Search for the cell housing the specified text and yield its (X, Y) center coordinate. 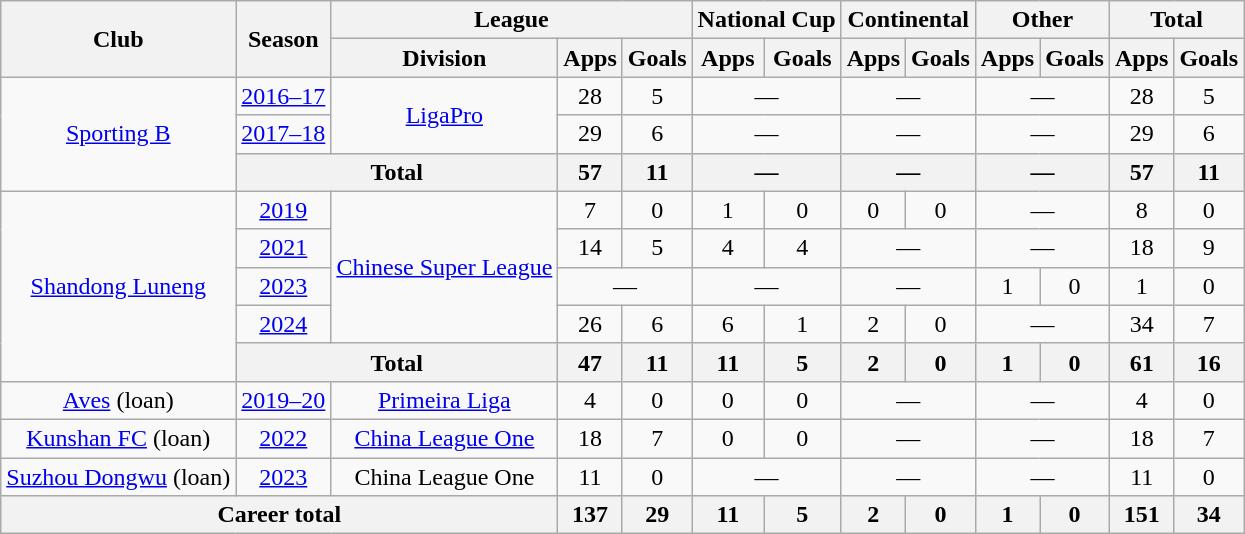
2016–17 (284, 96)
9 (1209, 248)
Shandong Luneng (118, 286)
Club (118, 39)
61 (1141, 362)
47 (590, 362)
Other (1042, 20)
Suzhou Dongwu (loan) (118, 477)
2022 (284, 438)
Season (284, 39)
Career total (280, 515)
151 (1141, 515)
Chinese Super League (444, 267)
26 (590, 324)
16 (1209, 362)
2024 (284, 324)
2021 (284, 248)
2017–18 (284, 134)
8 (1141, 210)
14 (590, 248)
National Cup (766, 20)
Aves (loan) (118, 400)
Primeira Liga (444, 400)
2019–20 (284, 400)
LigaPro (444, 115)
137 (590, 515)
Continental (908, 20)
Division (444, 58)
Kunshan FC (loan) (118, 438)
League (512, 20)
2019 (284, 210)
Sporting B (118, 134)
